Detect which cell encompasses the target text, then output its (X, Y) center coordinate. 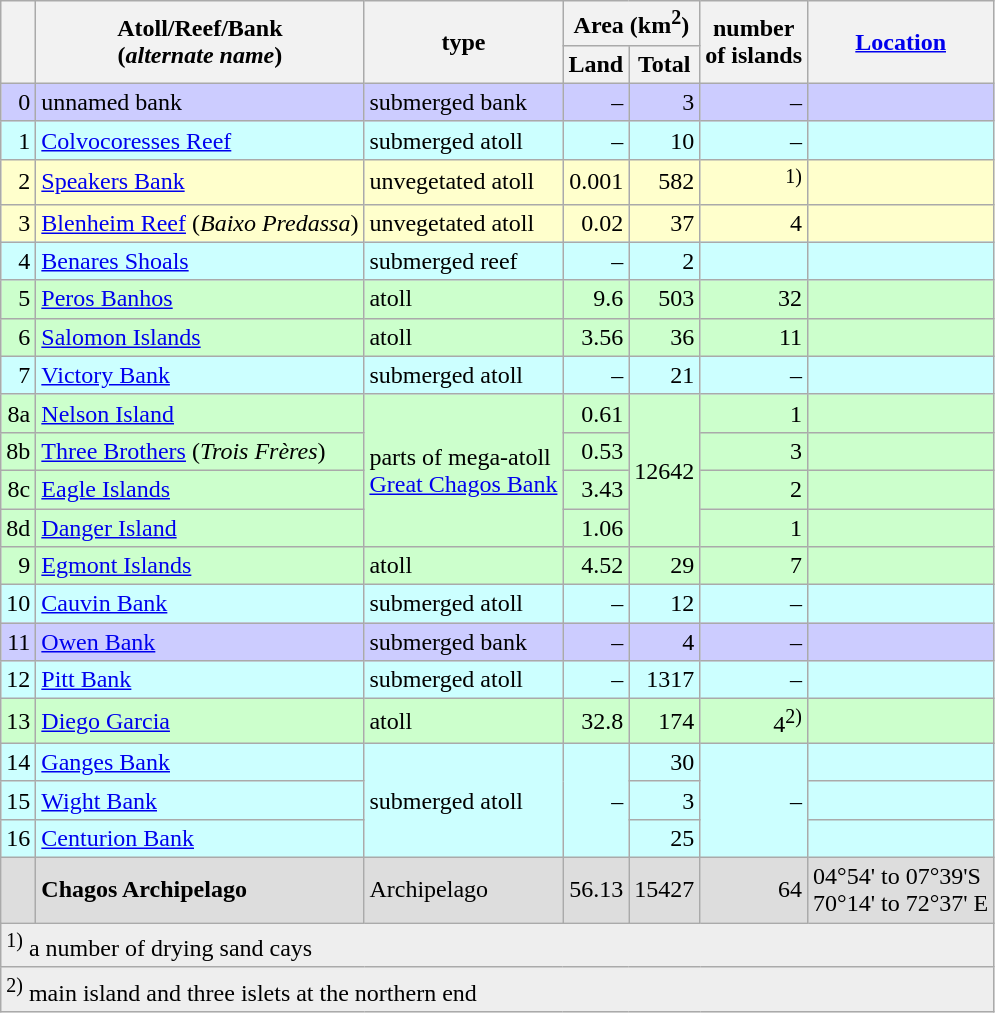
8c (18, 489)
29 (664, 566)
Blenheim Reef (Baixo Predassa) (200, 223)
Colvocoresses Reef (200, 140)
Total (664, 64)
174 (664, 722)
32 (754, 299)
Area (km2) (632, 24)
12642 (664, 470)
13 (18, 722)
56.13 (596, 890)
1) a number of drying sand cays (498, 946)
0.001 (596, 182)
04°54' to 07°39'S 70°14' to 72°37' E (901, 890)
0 (18, 102)
Victory Bank (200, 375)
582 (664, 182)
37 (664, 223)
Cauvin Bank (200, 604)
unnamed bank (200, 102)
1) (754, 182)
submerged reef (464, 261)
Centurion Bank (200, 839)
21 (664, 375)
25 (664, 839)
Location (901, 42)
Speakers Bank (200, 182)
Peros Banhos (200, 299)
503 (664, 299)
0.53 (596, 451)
8d (18, 528)
Diego Garcia (200, 722)
8a (18, 413)
64 (754, 890)
Egmont Islands (200, 566)
8b (18, 451)
Wight Bank (200, 800)
Benares Shoals (200, 261)
9.6 (596, 299)
Salomon Islands (200, 337)
15427 (664, 890)
42) (754, 722)
6 (18, 337)
Chagos Archipelago (200, 890)
Eagle Islands (200, 489)
1.06 (596, 528)
Ganges Bank (200, 762)
30 (664, 762)
3.56 (596, 337)
Pitt Bank (200, 680)
0.02 (596, 223)
3.43 (596, 489)
32.8 (596, 722)
14 (18, 762)
Danger Island (200, 528)
parts of mega-atoll Great Chagos Bank (464, 470)
Land (596, 64)
0.61 (596, 413)
1317 (664, 680)
Three Brothers (Trois Frères) (200, 451)
9 (18, 566)
5 (18, 299)
Atoll/Reef/Bank (alternate name) (200, 42)
Owen Bank (200, 642)
15 (18, 800)
2) main island and three islets at the northern end (498, 990)
type (464, 42)
4.52 (596, 566)
number of islands (754, 42)
Archipelago (464, 890)
36 (664, 337)
Nelson Island (200, 413)
16 (18, 839)
